Return (X, Y) of the center of cell containing provided text 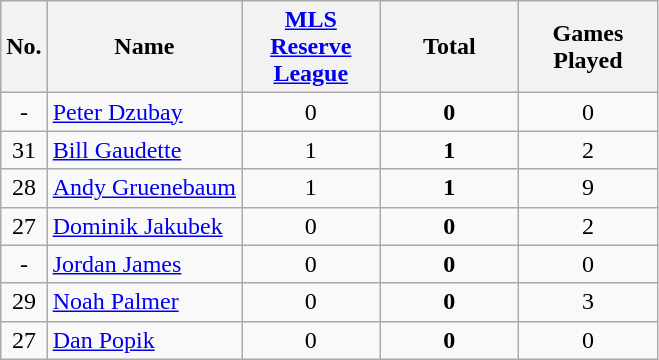
31 (24, 150)
Andy Gruenebaum (144, 188)
No. (24, 47)
Dan Popik (144, 340)
Peter Dzubay (144, 112)
9 (588, 188)
Jordan James (144, 264)
Games Played (588, 47)
Total (450, 47)
Noah Palmer (144, 302)
28 (24, 188)
Dominik Jakubek (144, 226)
MLS Reserve League (312, 47)
29 (24, 302)
Name (144, 47)
3 (588, 302)
Bill Gaudette (144, 150)
